Output the (X, Y) coordinate of the center of the cell containing the given text.  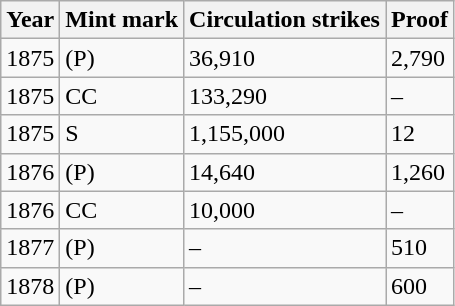
Year (30, 20)
10,000 (285, 210)
1878 (30, 286)
S (122, 134)
1,155,000 (285, 134)
1,260 (420, 172)
133,290 (285, 96)
510 (420, 248)
36,910 (285, 58)
600 (420, 286)
2,790 (420, 58)
14,640 (285, 172)
12 (420, 134)
1877 (30, 248)
Circulation strikes (285, 20)
Mint mark (122, 20)
Proof (420, 20)
